Search for the cell housing the specified text and yield its [x, y] center coordinate. 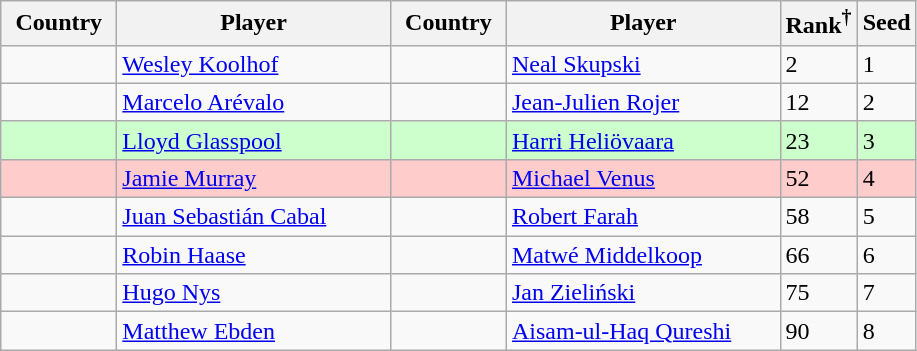
6 [886, 255]
Seed [886, 24]
Lloyd Glasspool [254, 140]
23 [818, 140]
4 [886, 178]
Aisam-ul-Haq Qureshi [643, 331]
Jean-Julien Rojer [643, 102]
Robert Farah [643, 217]
Jamie Murray [254, 178]
Hugo Nys [254, 293]
Jan Zieliński [643, 293]
Harri Heliövaara [643, 140]
75 [818, 293]
Michael Venus [643, 178]
8 [886, 331]
5 [886, 217]
Juan Sebastián Cabal [254, 217]
Matwé Middelkoop [643, 255]
Rank† [818, 24]
12 [818, 102]
90 [818, 331]
58 [818, 217]
52 [818, 178]
66 [818, 255]
3 [886, 140]
Wesley Koolhof [254, 64]
Neal Skupski [643, 64]
Robin Haase [254, 255]
1 [886, 64]
Matthew Ebden [254, 331]
7 [886, 293]
Marcelo Arévalo [254, 102]
